Output the [x, y] coordinate of the center of the cell containing the given text.  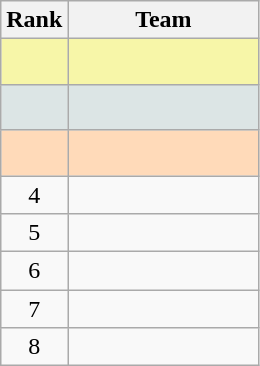
8 [34, 347]
Rank [34, 20]
4 [34, 195]
6 [34, 271]
7 [34, 309]
5 [34, 233]
Team [164, 20]
